Scan for the cell matching the given text and deliver its [X, Y] coordinate at center. 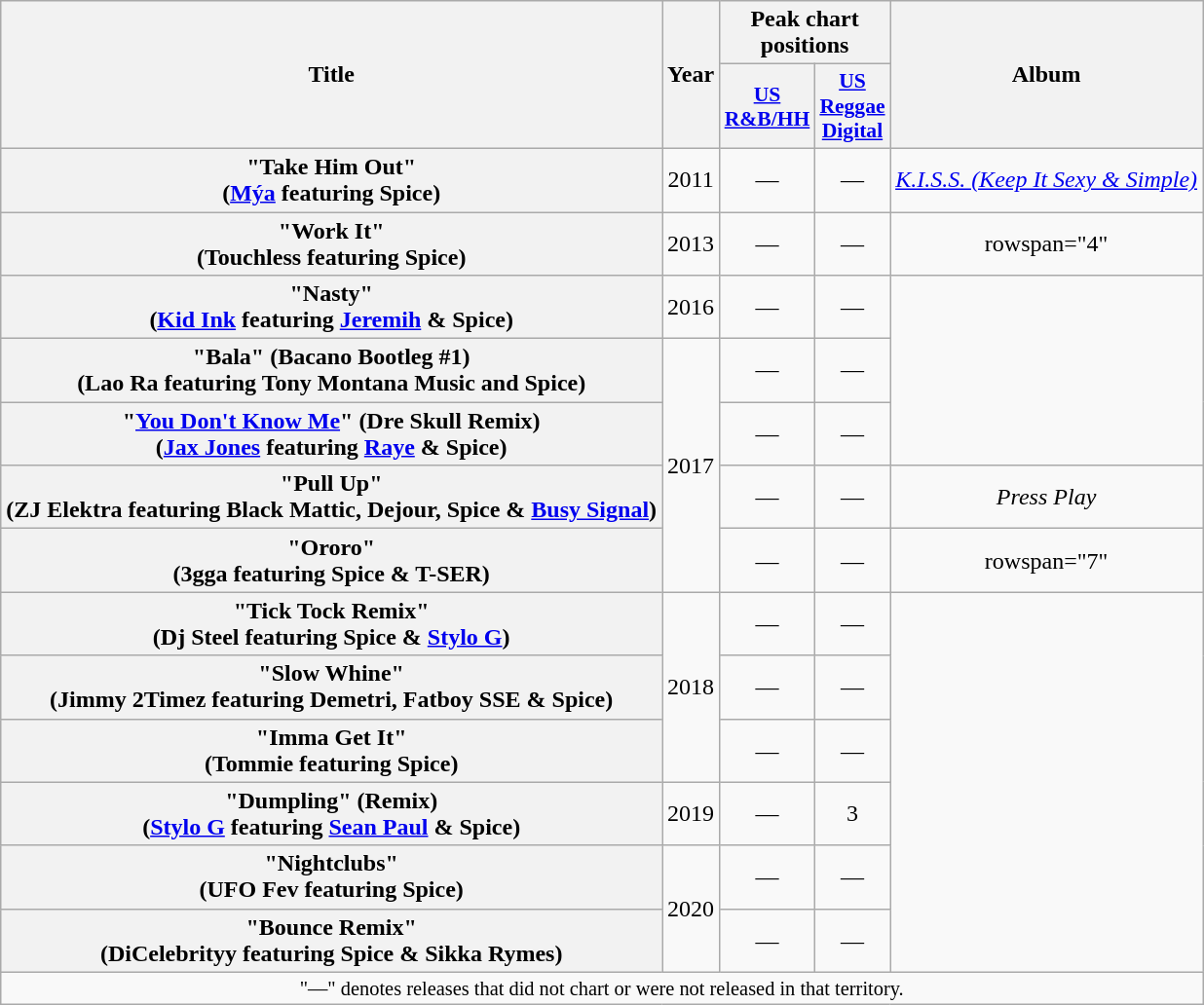
"Dumpling" (Remix)(Stylo G featuring Sean Paul & Spice) [331, 814]
US Reggae Digital [851, 107]
2017 [692, 465]
"Bala" (Bacano Bootleg #1)(Lao Ra featuring Tony Montana Music and Spice) [331, 370]
2016 [692, 308]
"Pull Up"(ZJ Elektra featuring Black Mattic, Dejour, Spice & Busy Signal) [331, 497]
Peak chart positions [805, 33]
"You Don't Know Me" (Dre Skull Remix)(Jax Jones featuring Raye & Spice) [331, 434]
2011 [692, 179]
2018 [692, 688]
"Imma Get It"(Tommie featuring Spice) [331, 750]
"Nightclubs"(UFO Fev featuring Spice) [331, 876]
2013 [692, 243]
Title [331, 75]
3 [851, 814]
"Tick Tock Remix"(Dj Steel featuring Spice & Stylo G) [331, 623]
rowspan="7" [1046, 561]
2020 [692, 909]
Press Play [1046, 497]
"Nasty"(Kid Ink featuring Jeremih & Spice) [331, 308]
Year [692, 75]
USR&B/HH [768, 107]
"Slow Whine"(Jimmy 2Timez featuring Demetri, Fatboy SSE & Spice) [331, 688]
"Work It"(Touchless featuring Spice) [331, 243]
"Bounce Remix"(DiCelebrityy featuring Spice & Sikka Rymes) [331, 941]
2019 [692, 814]
"Take Him Out"(Mýa featuring Spice) [331, 179]
"—" denotes releases that did not chart or were not released in that territory. [602, 988]
"Ororo"(3gga featuring Spice & T-SER) [331, 561]
Album [1046, 75]
K.I.S.S. (Keep It Sexy & Simple) [1046, 179]
rowspan="4" [1046, 243]
